Return the [x, y] coordinate for the center point of the cell that contains the specified text.  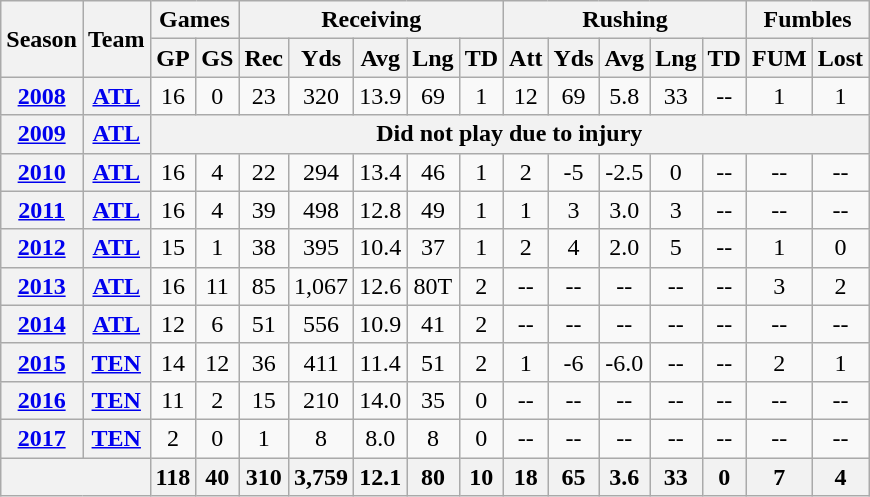
11.4 [380, 362]
85 [264, 286]
10.4 [380, 248]
2008 [42, 96]
556 [322, 324]
5.8 [624, 96]
14 [173, 362]
Lost [840, 58]
294 [322, 172]
40 [218, 477]
12.8 [380, 210]
498 [322, 210]
Season [42, 39]
14.0 [380, 400]
2012 [42, 248]
5 [676, 248]
80 [433, 477]
10.9 [380, 324]
12.6 [380, 286]
18 [526, 477]
2015 [42, 362]
39 [264, 210]
12.1 [380, 477]
2010 [42, 172]
37 [433, 248]
6 [218, 324]
2013 [42, 286]
2016 [42, 400]
Fumbles [807, 20]
65 [574, 477]
118 [173, 477]
13.4 [380, 172]
36 [264, 362]
Rushing [626, 20]
7 [779, 477]
2017 [42, 438]
13.9 [380, 96]
GP [173, 58]
8.0 [380, 438]
411 [322, 362]
-2.5 [624, 172]
-6.0 [624, 362]
2014 [42, 324]
310 [264, 477]
Rec [264, 58]
49 [433, 210]
Games [194, 20]
10 [481, 477]
Team [116, 39]
-5 [574, 172]
-6 [574, 362]
23 [264, 96]
Did not play due to injury [510, 134]
FUM [779, 58]
210 [322, 400]
395 [322, 248]
80T [433, 286]
2009 [42, 134]
35 [433, 400]
22 [264, 172]
1,067 [322, 286]
3.0 [624, 210]
3.6 [624, 477]
38 [264, 248]
320 [322, 96]
2011 [42, 210]
3,759 [322, 477]
41 [433, 324]
Att [526, 58]
46 [433, 172]
2.0 [624, 248]
Receiving [372, 20]
GS [218, 58]
